Pinpoint the cell where the given text exists, returning its (X, Y) midpoint coordinate. 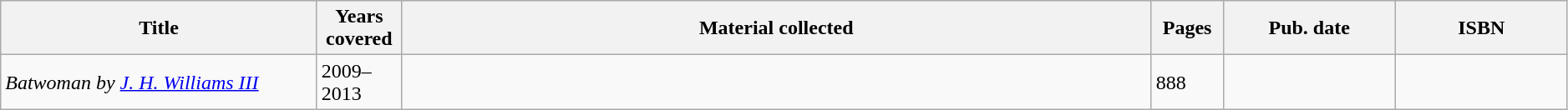
2009–2013 (359, 82)
Pub. date (1309, 28)
Batwoman by J. H. Williams III (159, 82)
888 (1187, 82)
Material collected (776, 28)
Title (159, 28)
ISBN (1481, 28)
Pages (1187, 28)
Years covered (359, 28)
